Determine the [X, Y] coordinate at the center of the cell enclosing the given text.  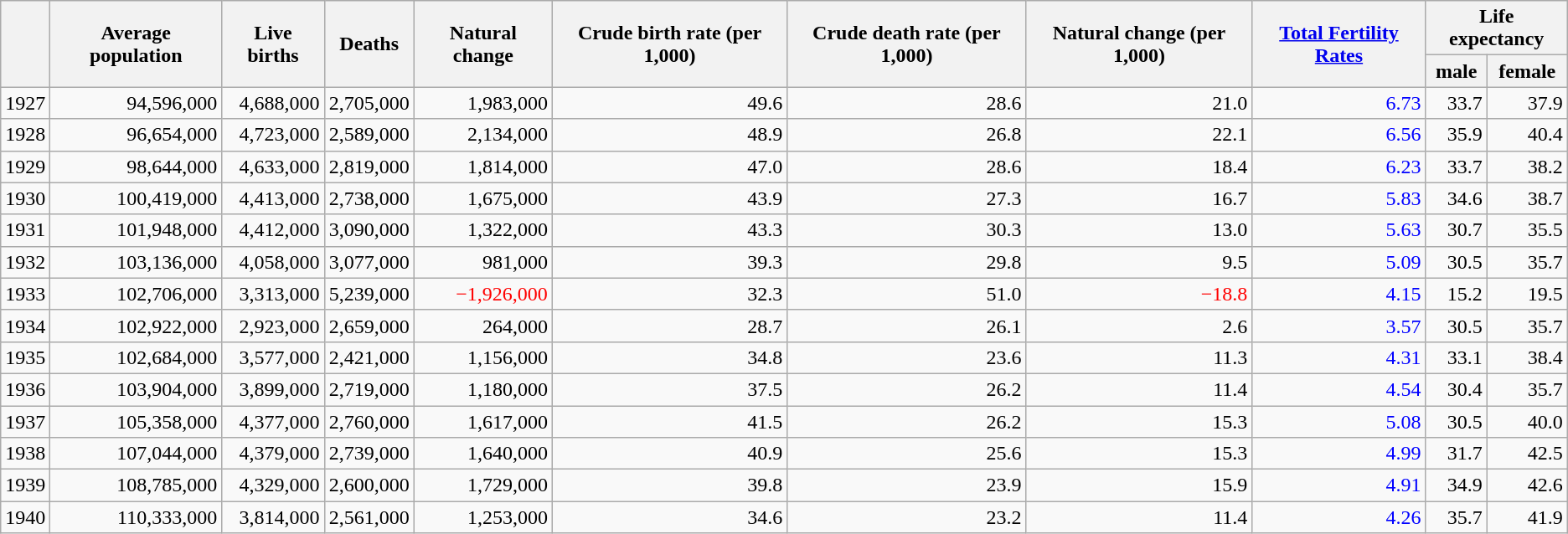
33.1 [1456, 357]
3,313,000 [273, 294]
108,785,000 [136, 485]
13.0 [1139, 230]
981,000 [482, 262]
27.3 [906, 198]
15.9 [1139, 485]
103,136,000 [136, 262]
2,738,000 [369, 198]
4.99 [1338, 454]
2,760,000 [369, 421]
4,058,000 [273, 262]
Natural change (per 1,000) [1139, 44]
37.5 [669, 389]
35.5 [1527, 230]
6.23 [1338, 167]
11.3 [1139, 357]
1930 [25, 198]
47.0 [669, 167]
1,983,000 [482, 103]
16.7 [1139, 198]
1927 [25, 103]
43.9 [669, 198]
5.83 [1338, 198]
2,561,000 [369, 517]
4.15 [1338, 294]
1929 [25, 167]
102,684,000 [136, 357]
−18.8 [1139, 294]
1,675,000 [482, 198]
1,180,000 [482, 389]
23.6 [906, 357]
2,659,000 [369, 326]
31.7 [1456, 454]
41.9 [1527, 517]
28.7 [669, 326]
25.6 [906, 454]
5.08 [1338, 421]
4,413,000 [273, 198]
100,419,000 [136, 198]
Average population [136, 44]
34.8 [669, 357]
102,922,000 [136, 326]
3.57 [1338, 326]
Deaths [369, 44]
19.5 [1527, 294]
1,729,000 [482, 485]
−1,926,000 [482, 294]
1938 [25, 454]
5.09 [1338, 262]
94,596,000 [136, 103]
23.2 [906, 517]
4,412,000 [273, 230]
40.4 [1527, 135]
39.3 [669, 262]
39.8 [669, 485]
34.9 [1456, 485]
98,644,000 [136, 167]
264,000 [482, 326]
3,577,000 [273, 357]
3,077,000 [369, 262]
18.4 [1139, 167]
Total Fertility Rates [1338, 44]
107,044,000 [136, 454]
42.5 [1527, 454]
32.3 [669, 294]
6.56 [1338, 135]
41.5 [669, 421]
3,899,000 [273, 389]
Crude death rate (per 1,000) [906, 44]
Crude birth rate (per 1,000) [669, 44]
21.0 [1139, 103]
5,239,000 [369, 294]
3,090,000 [369, 230]
6.73 [1338, 103]
2,719,000 [369, 389]
2,421,000 [369, 357]
Life expectancy [1496, 28]
29.8 [906, 262]
female [1527, 71]
1,253,000 [482, 517]
103,904,000 [136, 389]
2,739,000 [369, 454]
96,654,000 [136, 135]
22.1 [1139, 135]
26.1 [906, 326]
9.5 [1139, 262]
38.4 [1527, 357]
1928 [25, 135]
1,617,000 [482, 421]
male [1456, 71]
2,819,000 [369, 167]
48.9 [669, 135]
1,156,000 [482, 357]
4,633,000 [273, 167]
2,923,000 [273, 326]
4,377,000 [273, 421]
4.31 [1338, 357]
43.3 [669, 230]
1,814,000 [482, 167]
Live births [273, 44]
1937 [25, 421]
1933 [25, 294]
38.2 [1527, 167]
1940 [25, 517]
110,333,000 [136, 517]
1,640,000 [482, 454]
30.7 [1456, 230]
2,589,000 [369, 135]
4,688,000 [273, 103]
1934 [25, 326]
4,723,000 [273, 135]
23.9 [906, 485]
35.9 [1456, 135]
2,600,000 [369, 485]
1932 [25, 262]
1935 [25, 357]
102,706,000 [136, 294]
26.8 [906, 135]
30.3 [906, 230]
51.0 [906, 294]
40.0 [1527, 421]
4.26 [1338, 517]
4.91 [1338, 485]
1939 [25, 485]
3,814,000 [273, 517]
38.7 [1527, 198]
5.63 [1338, 230]
37.9 [1527, 103]
1931 [25, 230]
4,329,000 [273, 485]
Natural change [482, 44]
101,948,000 [136, 230]
2,705,000 [369, 103]
30.4 [1456, 389]
2,134,000 [482, 135]
4.54 [1338, 389]
40.9 [669, 454]
4,379,000 [273, 454]
1936 [25, 389]
15.2 [1456, 294]
2.6 [1139, 326]
42.6 [1527, 485]
49.6 [669, 103]
1,322,000 [482, 230]
105,358,000 [136, 421]
